For the text-containing cell, return its midpoint in (x, y) coordinate format. 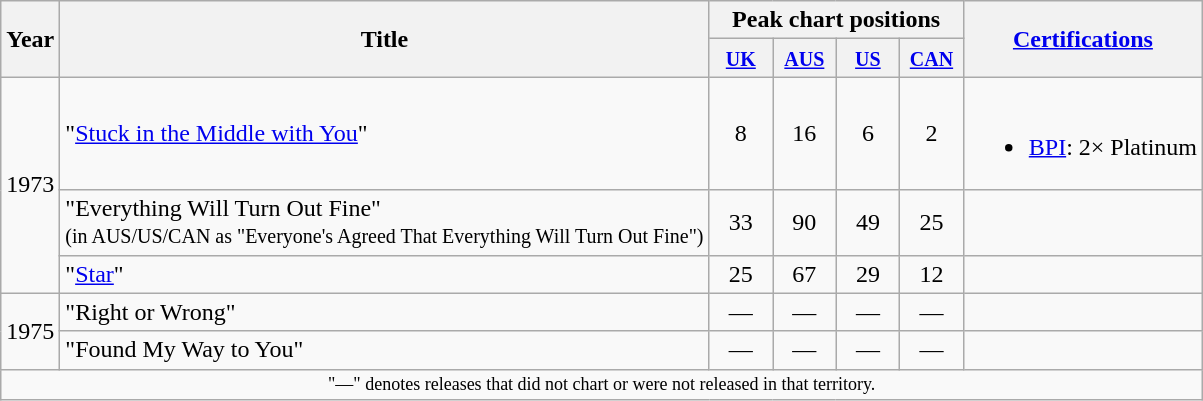
6 (868, 134)
2 (932, 134)
UK (741, 58)
29 (868, 274)
12 (932, 274)
CAN (932, 58)
67 (805, 274)
1975 (30, 331)
US (868, 58)
Certifications (1082, 39)
"—" denotes releases that did not chart or were not released in that territory. (602, 384)
49 (868, 222)
"Stuck in the Middle with You" (384, 134)
90 (805, 222)
"Everything Will Turn Out Fine" (in AUS/US/CAN as "Everyone's Agreed That Everything Will Turn Out Fine") (384, 222)
16 (805, 134)
Year (30, 39)
AUS (805, 58)
Title (384, 39)
"Star" (384, 274)
Peak chart positions (836, 20)
1973 (30, 185)
BPI: 2× Platinum (1082, 134)
"Found My Way to You" (384, 350)
8 (741, 134)
33 (741, 222)
"Right or Wrong" (384, 312)
